Provide the [X, Y] coordinate of the cell's center where the given text is located.  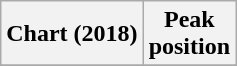
Peakposition [189, 34]
Chart (2018) [72, 34]
